Identify which cell holds the provided text, then report its [x, y] central coordinate. 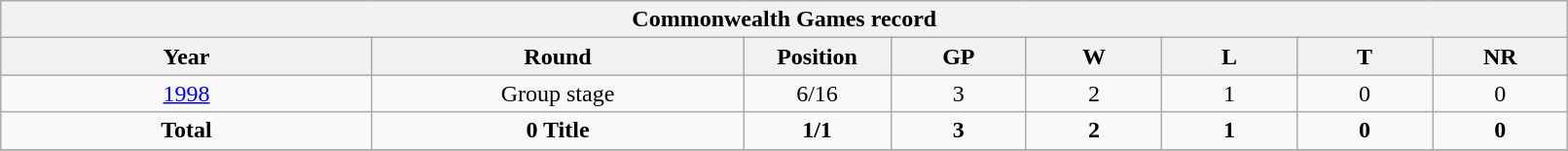
Commonwealth Games record [784, 19]
W [1094, 57]
0 Title [558, 131]
Total [187, 131]
Group stage [558, 94]
1998 [187, 94]
L [1228, 57]
1/1 [818, 131]
Round [558, 57]
GP [958, 57]
NR [1501, 57]
T [1365, 57]
Year [187, 57]
6/16 [818, 94]
Position [818, 57]
